Determine the [x, y] coordinate at the center of the cell enclosing the given text.  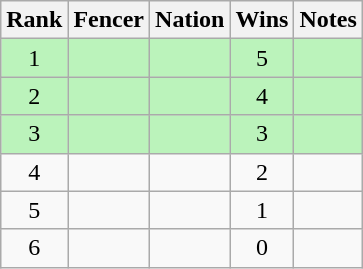
Rank [34, 20]
Wins [262, 20]
6 [34, 248]
Notes [328, 20]
Nation [190, 20]
Fencer [109, 20]
0 [262, 248]
